Locate the cell with the specified text and output its [x, y] center coordinate. 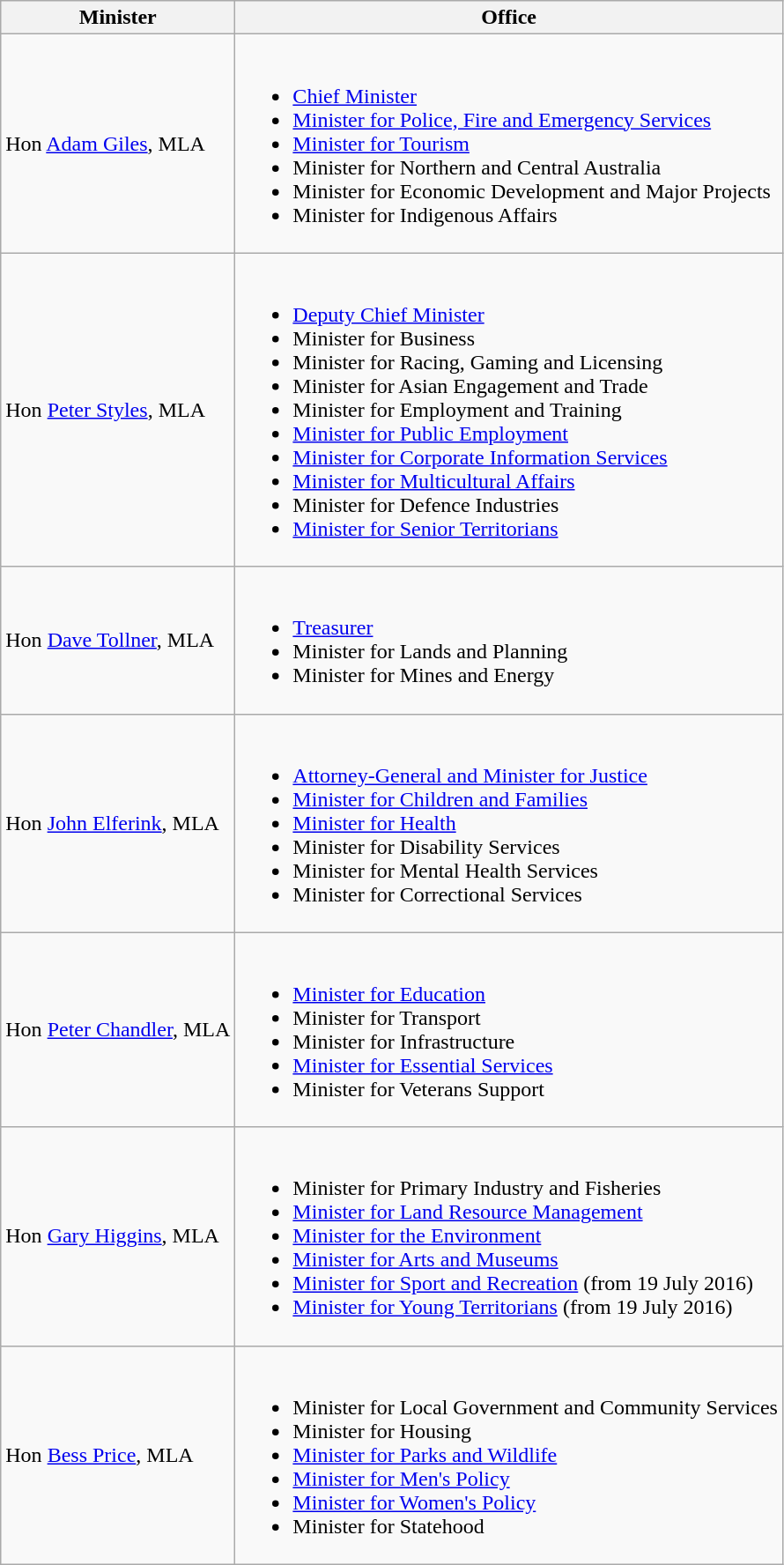
Hon Gary Higgins, MLA [118, 1236]
Hon Peter Chandler, MLA [118, 1029]
Minister for EducationMinister for TransportMinister for InfrastructureMinister for Essential ServicesMinister for Veterans Support [509, 1029]
Hon Bess Price, MLA [118, 1455]
TreasurerMinister for Lands and PlanningMinister for Mines and Energy [509, 640]
Hon Adam Giles, MLA [118, 144]
Office [509, 18]
Minister [118, 18]
Hon Peter Styles, MLA [118, 410]
Hon John Elferink, MLA [118, 823]
Hon Dave Tollner, MLA [118, 640]
